Extract the (X, Y) coordinate from the center of the cell holding the provided text.  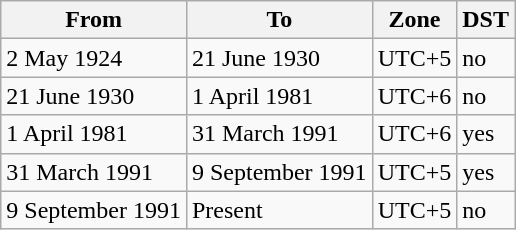
To (279, 20)
2 May 1924 (94, 58)
From (94, 20)
Zone (414, 20)
DST (486, 20)
Present (279, 210)
